For the text-containing cell, return its midpoint in (x, y) coordinate format. 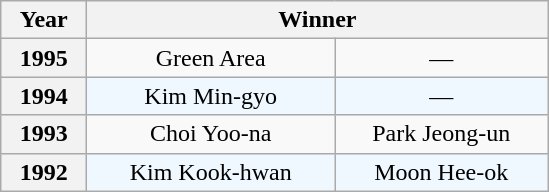
Moon Hee-ok (440, 172)
Winner (318, 20)
Green Area (211, 58)
Kim Kook-hwan (211, 172)
Park Jeong-un (440, 134)
Choi Yoo-na (211, 134)
1995 (44, 58)
Year (44, 20)
1993 (44, 134)
1994 (44, 96)
1992 (44, 172)
Kim Min-gyo (211, 96)
